For the text-containing cell, return its midpoint in (X, Y) coordinate format. 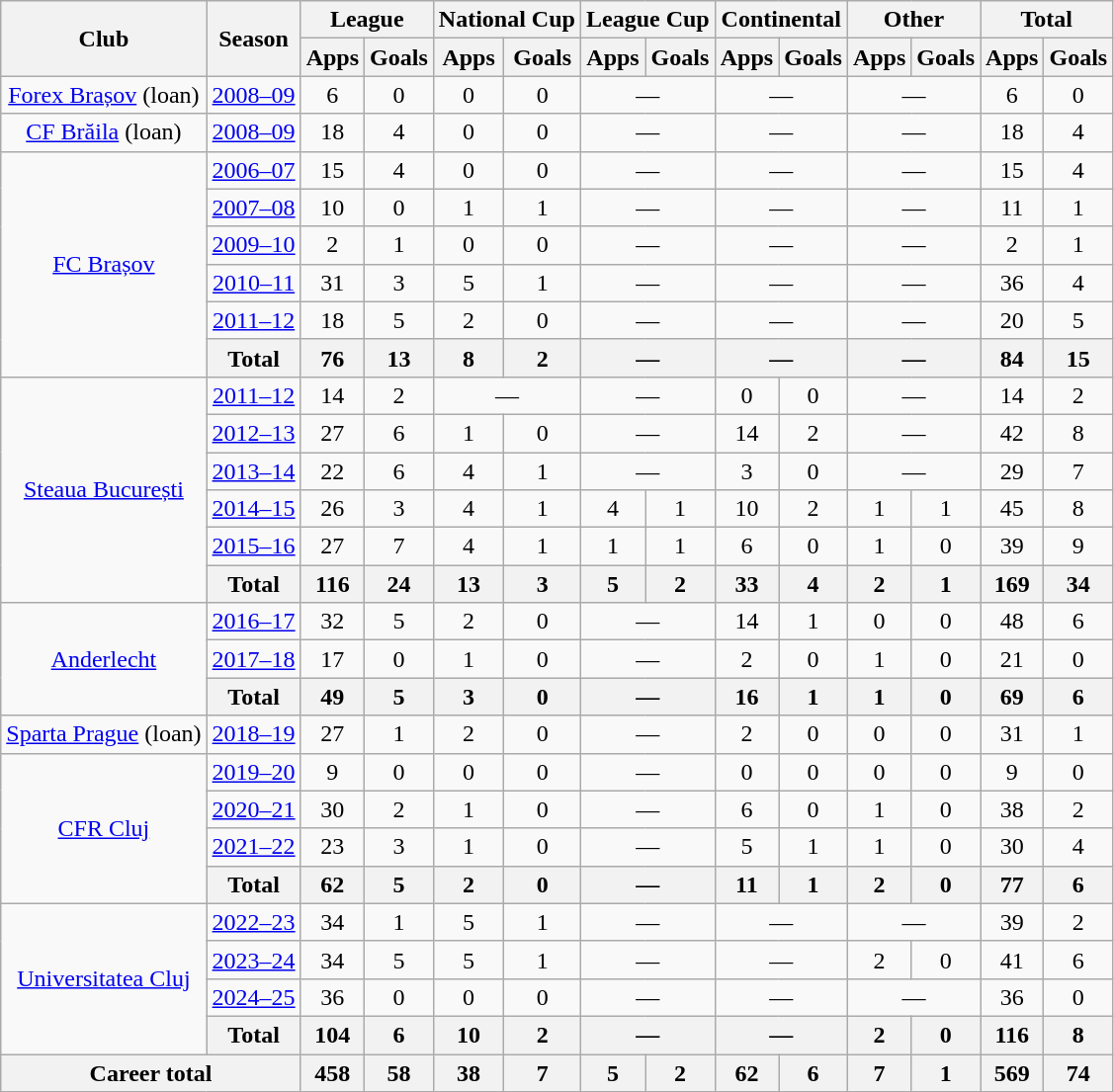
Other (913, 20)
2020–21 (253, 809)
League Cup (647, 20)
2012–13 (253, 433)
69 (1012, 697)
41 (1012, 960)
29 (1012, 471)
CF Brăila (loan) (104, 132)
2016–17 (253, 622)
2014–15 (253, 509)
Club (104, 39)
17 (332, 659)
23 (332, 847)
Steaua București (104, 489)
Career total (150, 1072)
42 (1012, 433)
58 (399, 1072)
22 (332, 471)
2017–18 (253, 659)
2024–25 (253, 997)
National Cup (506, 20)
24 (399, 584)
169 (1012, 584)
33 (746, 584)
Universitatea Cluj (104, 978)
2010–11 (253, 283)
26 (332, 509)
2009–10 (253, 245)
League (367, 20)
104 (332, 1035)
76 (332, 358)
74 (1078, 1072)
2021–22 (253, 847)
458 (332, 1072)
CFR Cluj (104, 828)
21 (1012, 659)
2007–08 (253, 208)
Continental (781, 20)
2019–20 (253, 772)
569 (1012, 1072)
16 (746, 697)
FC Brașov (104, 264)
49 (332, 697)
32 (332, 622)
Season (253, 39)
2013–14 (253, 471)
2006–07 (253, 170)
45 (1012, 509)
2015–16 (253, 546)
Anderlecht (104, 659)
2023–24 (253, 960)
2022–23 (253, 922)
77 (1012, 884)
20 (1012, 320)
Forex Brașov (loan) (104, 95)
48 (1012, 622)
Sparta Prague (loan) (104, 734)
84 (1012, 358)
2018–19 (253, 734)
